For the text-containing cell, return its midpoint in (x, y) coordinate format. 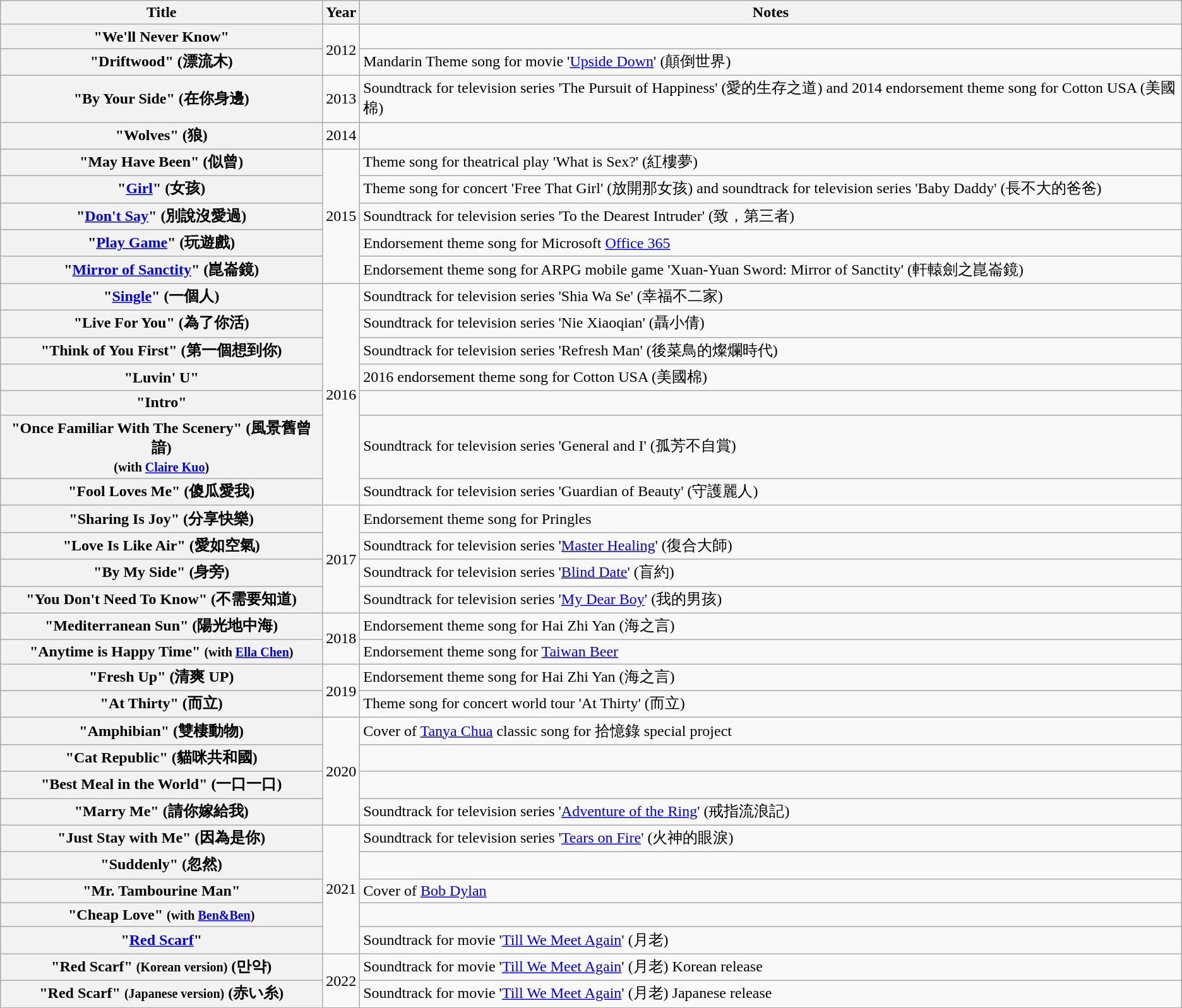
Theme song for concert 'Free That Girl' (放開那女孩) and soundtrack for television series 'Baby Daddy' (長不大的爸爸) (771, 189)
"You Don't Need To Know" (不需要知道) (162, 600)
"Sharing Is Joy" (分享快樂) (162, 519)
"Girl" (女孩) (162, 189)
Soundtrack for television series 'Tears on Fire' (火神的眼淚) (771, 838)
Theme song for theatrical play 'What is Sex?' (紅樓夢) (771, 163)
"Intro" (162, 403)
"Think of You First" (第一個想到你) (162, 351)
"Anytime is Happy Time" (with Ella Chen) (162, 652)
"Single" (一個人) (162, 297)
"Fool Loves Me" (傻瓜愛我) (162, 492)
Theme song for concert world tour 'At Thirty' (而立) (771, 704)
Year (341, 13)
"Red Scarf" (162, 940)
"Amphibian" (雙棲動物) (162, 731)
Endorsement theme song for Pringles (771, 519)
"Red Scarf" (Korean version) (만약) (162, 967)
2018 (341, 639)
Soundtrack for television series 'The Pursuit of Happiness' (愛的生存之道) and 2014 endorsement theme song for Cotton USA (美國棉) (771, 98)
"Luvin' U" (162, 377)
2017 (341, 559)
"Live For You" (為了你活) (162, 323)
"Cheap Love" (with Ben&Ben) (162, 915)
Soundtrack for television series 'Guardian of Beauty' (守護麗人) (771, 492)
2016 endorsement theme song for Cotton USA (美國棉) (771, 377)
2022 (341, 981)
"Driftwood" (漂流木) (162, 62)
"Fresh Up" (清爽 UP) (162, 678)
Notes (771, 13)
"Red Scarf" (Japanese version) (赤い糸) (162, 993)
"Just Stay with Me" (因為是你) (162, 838)
"By My Side" (身旁) (162, 573)
2013 (341, 98)
Cover of Tanya Chua classic song for 拾憶錄 special project (771, 731)
"Love Is Like Air" (愛如空氣) (162, 545)
"Once Familiar With The Scenery" (風景舊曾諳)(with Claire Kuo) (162, 447)
"Suddenly" (忽然) (162, 866)
Soundtrack for television series 'To the Dearest Intruder' (致，第三者) (771, 216)
2020 (341, 771)
Soundtrack for movie 'Till We Meet Again' (月老) Korean release (771, 967)
Mandarin Theme song for movie 'Upside Down' (顛倒世界) (771, 62)
Soundtrack for movie 'Till We Meet Again' (月老) Japanese release (771, 993)
Soundtrack for television series 'Refresh Man' (後菜鳥的燦爛時代) (771, 351)
2012 (341, 50)
2015 (341, 216)
"By Your Side" (在你身邊) (162, 98)
"Play Game" (玩遊戲) (162, 244)
Cover of Bob Dylan (771, 891)
"May Have Been" (似曾) (162, 163)
Soundtrack for television series 'My Dear Boy' (我的男孩) (771, 600)
"At Thirty" (而立) (162, 704)
"Mediterranean Sun" (陽光地中海) (162, 626)
2016 (341, 394)
"Don't Say" (別說沒愛過) (162, 216)
"Wolves" (狼) (162, 136)
2021 (341, 889)
"Mirror of Sanctity" (崑崙鏡) (162, 270)
Soundtrack for movie 'Till We Meet Again' (月老) (771, 940)
"Mr. Tambourine Man" (162, 891)
Soundtrack for television series 'General and I' (孤芳不自賞) (771, 447)
"Cat Republic" (貓咪共和國) (162, 757)
2014 (341, 136)
2019 (341, 691)
"Best Meal in the World" (一口一口) (162, 785)
"We'll Never Know" (162, 37)
Soundtrack for television series 'Shia Wa Se' (幸福不二家) (771, 297)
"Marry Me" (請你嫁給我) (162, 812)
Endorsement theme song for Microsoft Office 365 (771, 244)
Endorsement theme song for ARPG mobile game 'Xuan-Yuan Sword: Mirror of Sanctity' (軒轅劍之崑崙鏡) (771, 270)
Soundtrack for television series 'Nie Xiaoqian' (聶小倩) (771, 323)
Endorsement theme song for Taiwan Beer (771, 652)
Soundtrack for television series 'Adventure of the Ring' (戒指流浪記) (771, 812)
Soundtrack for television series 'Master Healing' (復合大師) (771, 545)
Soundtrack for television series 'Blind Date' (盲約) (771, 573)
Title (162, 13)
